Pinpoint the cell where the given text exists, returning its [x, y] midpoint coordinate. 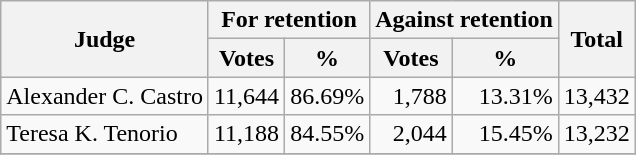
11,644 [246, 96]
86.69% [328, 96]
1,788 [412, 96]
2,044 [412, 134]
Judge [105, 39]
For retention [288, 20]
13,432 [596, 96]
13.31% [505, 96]
15.45% [505, 134]
Teresa K. Tenorio [105, 134]
Alexander C. Castro [105, 96]
11,188 [246, 134]
Against retention [464, 20]
13,232 [596, 134]
Total [596, 39]
84.55% [328, 134]
